Detect which cell encompasses the target text, then output its (x, y) center coordinate. 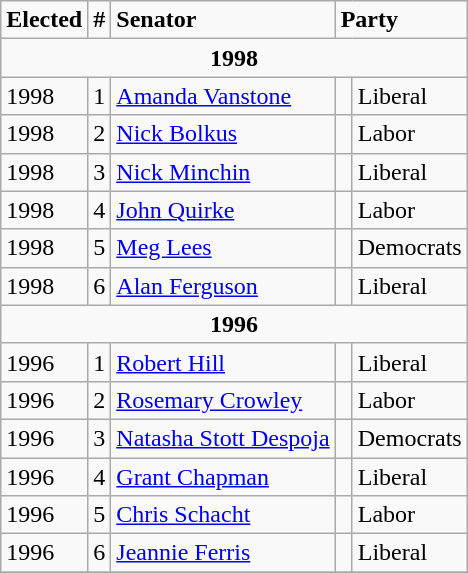
Grant Chapman (223, 477)
Meg Lees (223, 248)
Robert Hill (223, 362)
Senator (223, 20)
Nick Bolkus (223, 134)
# (100, 20)
Amanda Vanstone (223, 96)
Chris Schacht (223, 515)
John Quirke (223, 210)
Rosemary Crowley (223, 400)
Party (401, 20)
Nick Minchin (223, 172)
Natasha Stott Despoja (223, 438)
Elected (44, 20)
Jeannie Ferris (223, 553)
Alan Ferguson (223, 286)
